Output the (X, Y) coordinate of the center of the cell containing the given text.  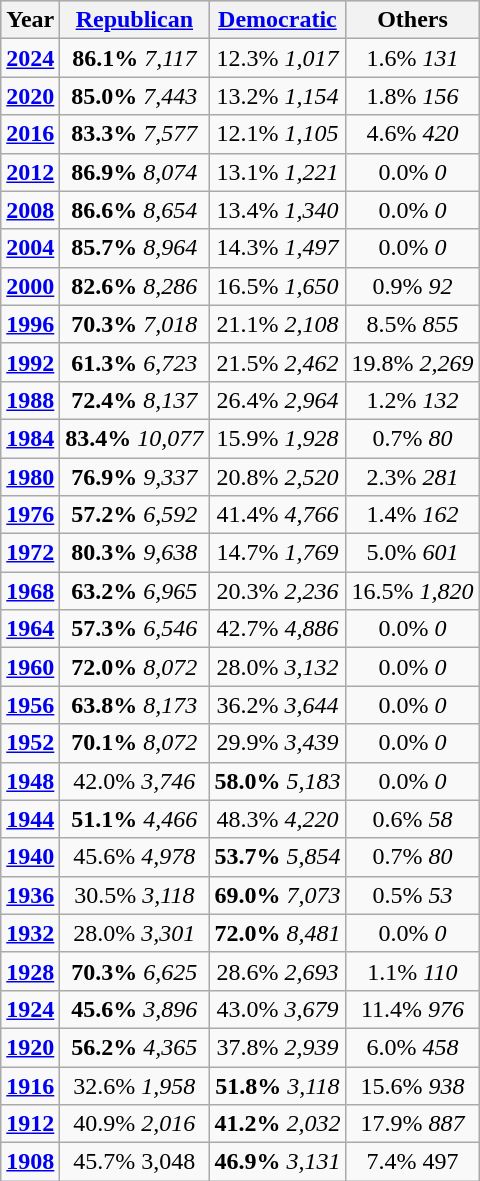
1988 (30, 400)
1960 (30, 667)
1972 (30, 553)
14.7% 1,769 (278, 553)
1996 (30, 324)
2012 (30, 172)
86.1% 7,117 (134, 58)
30.5% 3,118 (134, 895)
70.3% 7,018 (134, 324)
51.8% 3,118 (278, 1085)
0.9% 92 (412, 286)
51.1% 4,466 (134, 819)
1940 (30, 857)
85.7% 8,964 (134, 248)
86.9% 8,074 (134, 172)
72.4% 8,137 (134, 400)
2008 (30, 210)
2020 (30, 96)
0.6% 58 (412, 819)
16.5% 1,820 (412, 591)
40.9% 2,016 (134, 1124)
28.0% 3,301 (134, 933)
80.3% 9,638 (134, 553)
1980 (30, 477)
70.3% 6,625 (134, 971)
Republican (134, 20)
45.6% 3,896 (134, 1009)
16.5% 1,650 (278, 286)
83.3% 7,577 (134, 134)
Year (30, 20)
45.7% 3,048 (134, 1162)
1964 (30, 629)
58.0% 5,183 (278, 781)
61.3% 6,723 (134, 362)
85.0% 7,443 (134, 96)
45.6% 4,978 (134, 857)
72.0% 8,481 (278, 933)
6.0% 458 (412, 1047)
7.4% 497 (412, 1162)
69.0% 7,073 (278, 895)
42.0% 3,746 (134, 781)
1956 (30, 705)
48.3% 4,220 (278, 819)
41.2% 2,032 (278, 1124)
1928 (30, 971)
20.3% 2,236 (278, 591)
14.3% 1,497 (278, 248)
0.5% 53 (412, 895)
1.6% 131 (412, 58)
20.8% 2,520 (278, 477)
28.6% 2,693 (278, 971)
11.4% 976 (412, 1009)
57.2% 6,592 (134, 515)
1932 (30, 933)
Democratic (278, 20)
86.6% 8,654 (134, 210)
21.1% 2,108 (278, 324)
37.8% 2,939 (278, 1047)
2016 (30, 134)
41.4% 4,766 (278, 515)
21.5% 2,462 (278, 362)
Others (412, 20)
63.2% 6,965 (134, 591)
15.6% 938 (412, 1085)
83.4% 10,077 (134, 438)
2000 (30, 286)
82.6% 8,286 (134, 286)
19.8% 2,269 (412, 362)
12.1% 1,105 (278, 134)
13.1% 1,221 (278, 172)
1936 (30, 895)
72.0% 8,072 (134, 667)
1.1% 110 (412, 971)
4.6% 420 (412, 134)
2.3% 281 (412, 477)
1992 (30, 362)
46.9% 3,131 (278, 1162)
1968 (30, 591)
26.4% 2,964 (278, 400)
32.6% 1,958 (134, 1085)
29.9% 3,439 (278, 743)
13.4% 1,340 (278, 210)
8.5% 855 (412, 324)
2024 (30, 58)
57.3% 6,546 (134, 629)
53.7% 5,854 (278, 857)
36.2% 3,644 (278, 705)
15.9% 1,928 (278, 438)
43.0% 3,679 (278, 1009)
56.2% 4,365 (134, 1047)
70.1% 8,072 (134, 743)
5.0% 601 (412, 553)
12.3% 1,017 (278, 58)
13.2% 1,154 (278, 96)
63.8% 8,173 (134, 705)
17.9% 887 (412, 1124)
1944 (30, 819)
76.9% 9,337 (134, 477)
1920 (30, 1047)
2004 (30, 248)
1.2% 132 (412, 400)
1976 (30, 515)
1912 (30, 1124)
1952 (30, 743)
1.4% 162 (412, 515)
1924 (30, 1009)
1984 (30, 438)
1908 (30, 1162)
42.7% 4,886 (278, 629)
1916 (30, 1085)
1.8% 156 (412, 96)
28.0% 3,132 (278, 667)
1948 (30, 781)
